Scan for the cell matching the given text and deliver its [x, y] coordinate at center. 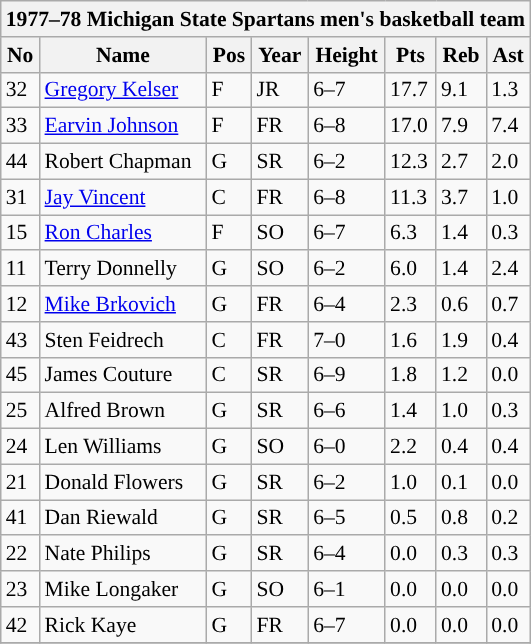
Ron Charles [124, 233]
1.8 [410, 375]
3.7 [461, 197]
31 [20, 197]
44 [20, 162]
Height [346, 55]
43 [20, 340]
17.0 [410, 126]
James Couture [124, 375]
2.2 [410, 447]
6–1 [346, 589]
7.4 [508, 126]
Nate Philips [124, 554]
24 [20, 447]
2.3 [410, 304]
6.0 [410, 269]
JR [280, 90]
Year [280, 55]
Mike Longaker [124, 589]
9.1 [461, 90]
Robert Chapman [124, 162]
Reb [461, 55]
21 [20, 482]
32 [20, 90]
42 [20, 625]
Jay Vincent [124, 197]
2.0 [508, 162]
Donald Flowers [124, 482]
Alfred Brown [124, 411]
25 [20, 411]
0.6 [461, 304]
No [20, 55]
41 [20, 518]
6–9 [346, 375]
1.2 [461, 375]
Terry Donnelly [124, 269]
0.7 [508, 304]
6–0 [346, 447]
33 [20, 126]
22 [20, 554]
17.7 [410, 90]
Pts [410, 55]
1.3 [508, 90]
Len Williams [124, 447]
Rick Kaye [124, 625]
7–0 [346, 340]
11 [20, 269]
6–6 [346, 411]
2.4 [508, 269]
Name [124, 55]
1.6 [410, 340]
Ast [508, 55]
12 [20, 304]
Gregory Kelser [124, 90]
7.9 [461, 126]
23 [20, 589]
12.3 [410, 162]
2.7 [461, 162]
Sten Feidrech [124, 340]
0.8 [461, 518]
0.5 [410, 518]
6–5 [346, 518]
6.3 [410, 233]
45 [20, 375]
1977–78 Michigan State Spartans men's basketball team [266, 19]
0.1 [461, 482]
1.9 [461, 340]
Pos [228, 55]
Mike Brkovich [124, 304]
11.3 [410, 197]
Dan Riewald [124, 518]
15 [20, 233]
0.2 [508, 518]
Earvin Johnson [124, 126]
